Return the (X, Y) coordinate for the center point of the cell that contains the specified text.  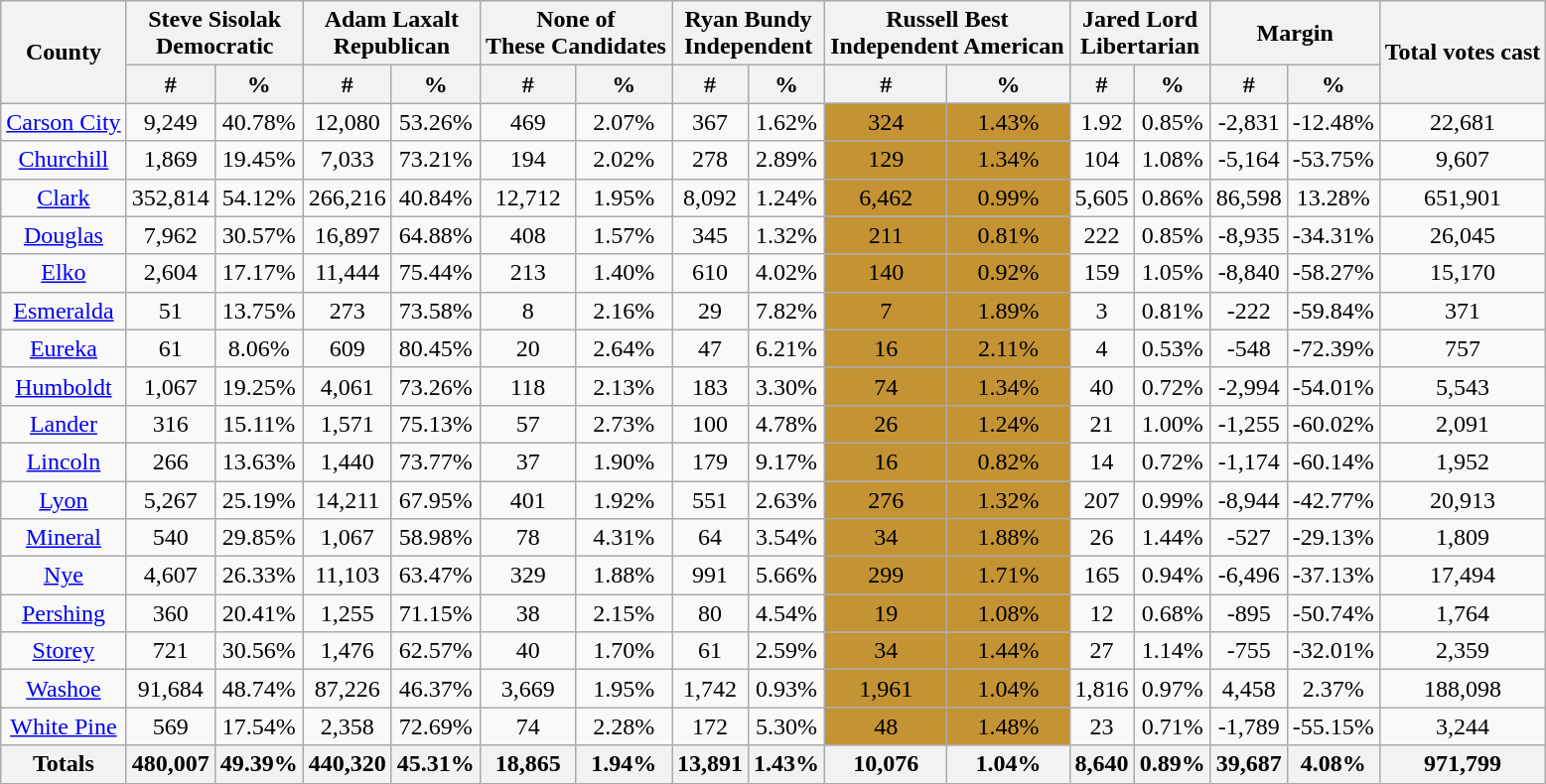
1,476 (348, 651)
7,033 (348, 160)
20.41% (258, 613)
Churchill (64, 160)
White Pine (64, 726)
1.40% (624, 273)
1.94% (624, 764)
53.26% (435, 122)
30.56% (258, 651)
17,494 (1463, 576)
266,216 (348, 197)
11,103 (348, 576)
-2,831 (1249, 122)
87,226 (348, 689)
27 (1102, 651)
6.21% (786, 348)
8,640 (1102, 764)
25.19% (258, 499)
13.63% (258, 461)
360 (171, 613)
1.48% (1009, 726)
1,952 (1463, 461)
Lyon (64, 499)
-54.01% (1333, 386)
2.73% (624, 424)
Ryan BundyIndependent (748, 34)
3 (1102, 311)
13.75% (258, 311)
5,267 (171, 499)
15,170 (1463, 273)
18,865 (528, 764)
9,249 (171, 122)
Douglas (64, 235)
-895 (1249, 613)
72.69% (435, 726)
73.58% (435, 311)
20 (528, 348)
64.88% (435, 235)
1.62% (786, 122)
0.89% (1172, 764)
-548 (1249, 348)
2.16% (624, 311)
2.28% (624, 726)
10,076 (886, 764)
1,809 (1463, 538)
37 (528, 461)
4,061 (348, 386)
-8,935 (1249, 235)
0.93% (786, 689)
29 (709, 311)
1.14% (1172, 651)
5,605 (1102, 197)
12,080 (348, 122)
367 (709, 122)
8 (528, 311)
54.12% (258, 197)
13.28% (1333, 197)
-59.84% (1333, 311)
0.92% (1009, 273)
4.54% (786, 613)
-42.77% (1333, 499)
2,091 (1463, 424)
-29.13% (1333, 538)
276 (886, 499)
Total votes cast (1463, 52)
469 (528, 122)
2,359 (1463, 651)
-60.14% (1333, 461)
5.30% (786, 726)
Clark (64, 197)
651,901 (1463, 197)
551 (709, 499)
63.47% (435, 576)
-55.15% (1333, 726)
-60.02% (1333, 424)
104 (1102, 160)
57 (528, 424)
9.17% (786, 461)
2.63% (786, 499)
58.98% (435, 538)
1.90% (624, 461)
17.54% (258, 726)
991 (709, 576)
48.74% (258, 689)
-222 (1249, 311)
4 (1102, 348)
13,891 (709, 764)
183 (709, 386)
-53.75% (1333, 160)
75.13% (435, 424)
22,681 (1463, 122)
67.95% (435, 499)
64 (709, 538)
19 (886, 613)
Lincoln (64, 461)
2.07% (624, 122)
80.45% (435, 348)
17.17% (258, 273)
721 (171, 651)
16,897 (348, 235)
Lander (64, 424)
408 (528, 235)
324 (886, 122)
Elko (64, 273)
12 (1102, 613)
757 (1463, 348)
91,684 (171, 689)
86,598 (1249, 197)
1,742 (709, 689)
222 (1102, 235)
2,358 (348, 726)
48 (886, 726)
569 (171, 726)
15.11% (258, 424)
51 (171, 311)
26.33% (258, 576)
211 (886, 235)
1.92 (1102, 122)
26,045 (1463, 235)
1.71% (1009, 576)
7.82% (786, 311)
Storey (64, 651)
172 (709, 726)
2.11% (1009, 348)
None ofThese Candidates (576, 34)
0.94% (1172, 576)
0.82% (1009, 461)
1.00% (1172, 424)
9,607 (1463, 160)
1.57% (624, 235)
1,255 (348, 613)
78 (528, 538)
971,799 (1463, 764)
Totals (64, 764)
273 (348, 311)
266 (171, 461)
45.31% (435, 764)
1,961 (886, 689)
159 (1102, 273)
165 (1102, 576)
0.71% (1172, 726)
-527 (1249, 538)
-1,174 (1249, 461)
Jared LordLibertarian (1140, 34)
188,098 (1463, 689)
49.39% (258, 764)
194 (528, 160)
19.25% (258, 386)
Humboldt (64, 386)
0.86% (1172, 197)
7 (886, 311)
-34.31% (1333, 235)
75.44% (435, 273)
480,007 (171, 764)
-8,944 (1249, 499)
118 (528, 386)
1.70% (624, 651)
23 (1102, 726)
4.78% (786, 424)
Washoe (64, 689)
2.89% (786, 160)
8,092 (709, 197)
401 (528, 499)
Steve SisolakDemocratic (214, 34)
Mineral (64, 538)
-37.13% (1333, 576)
1.92% (624, 499)
Margin (1295, 34)
1,764 (1463, 613)
-5,164 (1249, 160)
Russell BestIndependent American (947, 34)
207 (1102, 499)
30.57% (258, 235)
3.54% (786, 538)
4.08% (1333, 764)
4,458 (1249, 689)
1,571 (348, 424)
1,816 (1102, 689)
299 (886, 576)
Esmeralda (64, 311)
-72.39% (1333, 348)
-755 (1249, 651)
Pershing (64, 613)
345 (709, 235)
610 (709, 273)
0.53% (1172, 348)
4.02% (786, 273)
39,687 (1249, 764)
3.30% (786, 386)
3,669 (528, 689)
-8,840 (1249, 273)
3,244 (1463, 726)
1.89% (1009, 311)
21 (1102, 424)
2,604 (171, 273)
71.15% (435, 613)
316 (171, 424)
29.85% (258, 538)
6,462 (886, 197)
Adam LaxaltRepublican (391, 34)
14 (1102, 461)
20,913 (1463, 499)
5.66% (786, 576)
100 (709, 424)
5,543 (1463, 386)
8.06% (258, 348)
40.84% (435, 197)
73.77% (435, 461)
2.37% (1333, 689)
38 (528, 613)
352,814 (171, 197)
329 (528, 576)
-58.27% (1333, 273)
46.37% (435, 689)
12,712 (528, 197)
0.68% (1172, 613)
47 (709, 348)
2.64% (624, 348)
Carson City (64, 122)
278 (709, 160)
140 (886, 273)
-12.48% (1333, 122)
4,607 (171, 576)
-2,994 (1249, 386)
Nye (64, 576)
4.31% (624, 538)
14,211 (348, 499)
80 (709, 613)
609 (348, 348)
-1,789 (1249, 726)
1,440 (348, 461)
2.59% (786, 651)
2.02% (624, 160)
-1,255 (1249, 424)
1,869 (171, 160)
19.45% (258, 160)
440,320 (348, 764)
179 (709, 461)
Eureka (64, 348)
371 (1463, 311)
540 (171, 538)
40.78% (258, 122)
0.97% (1172, 689)
County (64, 52)
11,444 (348, 273)
2.15% (624, 613)
73.21% (435, 160)
7,962 (171, 235)
62.57% (435, 651)
213 (528, 273)
-32.01% (1333, 651)
73.26% (435, 386)
-50.74% (1333, 613)
129 (886, 160)
-6,496 (1249, 576)
1.05% (1172, 273)
2.13% (624, 386)
